Scan for the cell matching the given text and deliver its [X, Y] coordinate at center. 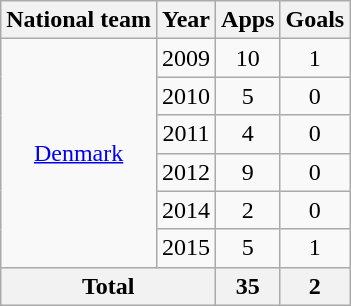
Apps [248, 20]
10 [248, 58]
Denmark [79, 153]
Year [186, 20]
4 [248, 134]
35 [248, 286]
2014 [186, 210]
Total [108, 286]
2012 [186, 172]
9 [248, 172]
2009 [186, 58]
2015 [186, 248]
National team [79, 20]
Goals [315, 20]
2010 [186, 96]
2011 [186, 134]
